Output the [x, y] coordinate of the center of the cell containing the given text.  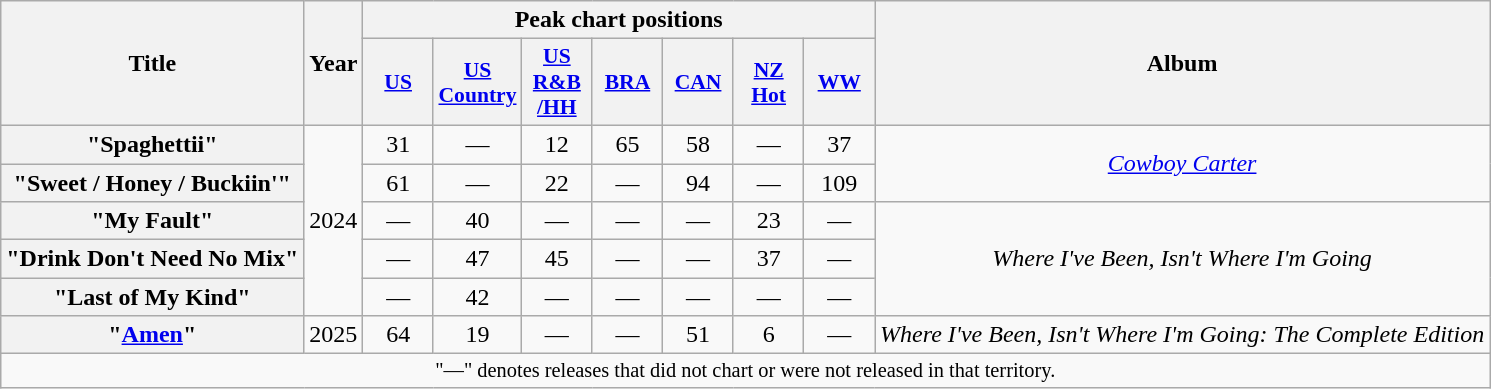
USR&B/HH [558, 82]
22 [558, 183]
40 [477, 221]
2025 [334, 335]
"Last of My Kind" [152, 297]
Peak chart positions [619, 20]
6 [768, 335]
65 [628, 144]
US [398, 82]
109 [840, 183]
45 [558, 259]
23 [768, 221]
2024 [334, 220]
58 [698, 144]
Where I've Been, Isn't Where I'm Going [1182, 259]
"—" denotes releases that did not chart or were not released in that territory. [746, 371]
Album [1182, 64]
BRA [628, 82]
"Amen" [152, 335]
"Spaghettii" [152, 144]
64 [398, 335]
47 [477, 259]
US Country [477, 82]
CAN [698, 82]
Where I've Been, Isn't Where I'm Going: The Complete Edition [1182, 335]
31 [398, 144]
42 [477, 297]
19 [477, 335]
Year [334, 64]
61 [398, 183]
"Sweet / Honey / Buckiin'" [152, 183]
"Drink Don't Need No Mix" [152, 259]
"My Fault" [152, 221]
94 [698, 183]
51 [698, 335]
NZHot [768, 82]
Title [152, 64]
WW [840, 82]
12 [558, 144]
Cowboy Carter [1182, 163]
